Return (x, y) of the center of cell containing provided text 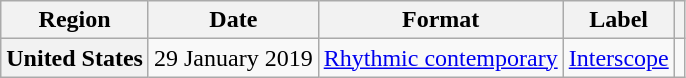
29 January 2019 (233, 58)
Label (618, 20)
United States (75, 58)
Rhythmic contemporary (440, 58)
Date (233, 20)
Region (75, 20)
Interscope (618, 58)
Format (440, 20)
